Detect which cell encompasses the target text, then output its [X, Y] center coordinate. 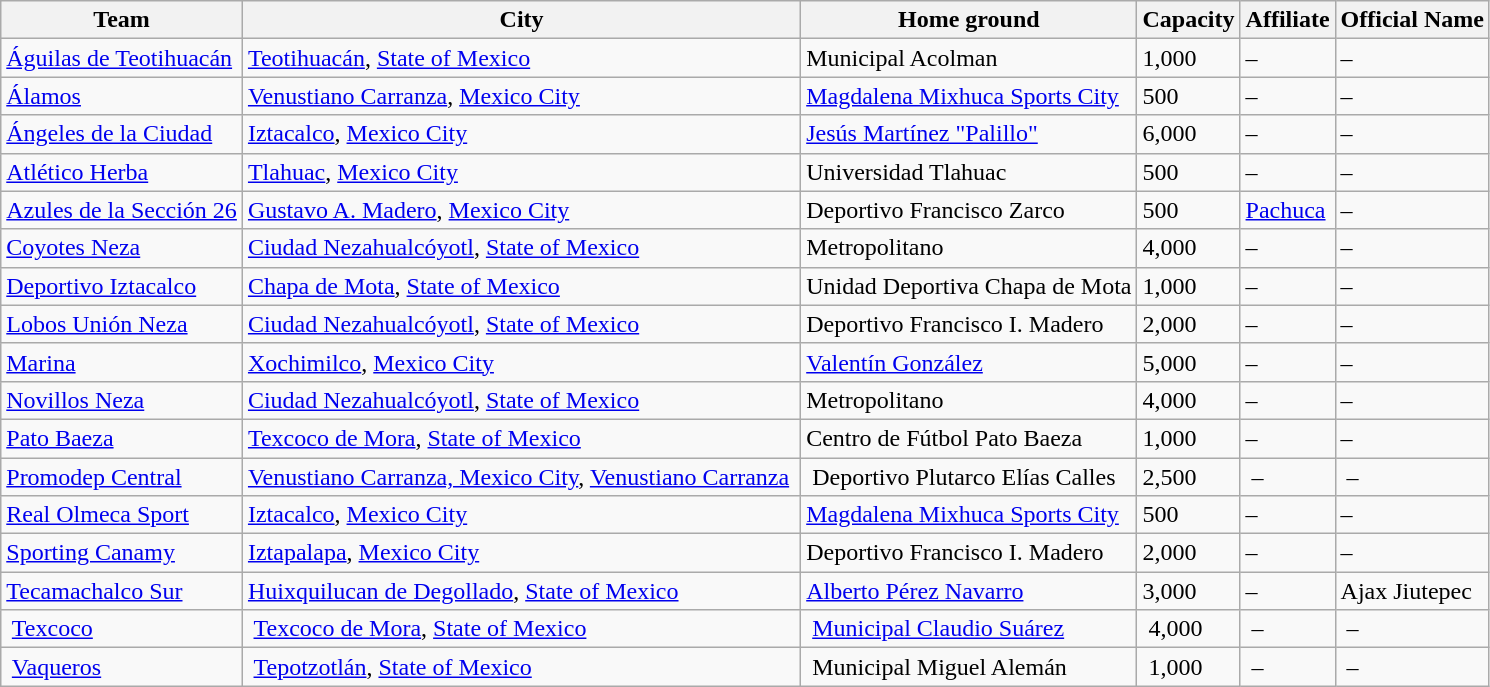
Lobos Unión Neza [122, 324]
Universidad Tlahuac [969, 172]
Deportivo Plutarco Elías Calles [969, 477]
3,000 [1188, 591]
Álamos [122, 96]
2,500 [1188, 477]
Official Name [1412, 20]
Centro de Fútbol Pato Baeza [969, 438]
5,000 [1188, 362]
City [521, 20]
Huixquilucan de Degollado, State of Mexico [521, 591]
Real Olmeca Sport [122, 515]
Affiliate [1288, 20]
Venustiano Carranza, Mexico City [521, 96]
Gustavo A. Madero, Mexico City [521, 210]
Águilas de Teotihuacán [122, 58]
Chapa de Mota, State of Mexico [521, 286]
Tepotzotlán, State of Mexico [521, 667]
Ángeles de la Ciudad [122, 134]
Jesús Martínez "Palillo" [969, 134]
Tecamachalco Sur [122, 591]
Municipal Claudio Suárez [969, 629]
Novillos Neza [122, 400]
Pato Baeza [122, 438]
Tlahuac, Mexico City [521, 172]
Marina [122, 362]
Venustiano Carranza, Mexico City, Venustiano Carranza [521, 477]
Coyotes Neza [122, 248]
Azules de la Sección 26 [122, 210]
Vaqueros [122, 667]
Teotihuacán, State of Mexico [521, 58]
Deportivo Francisco Zarco [969, 210]
Pachuca [1288, 210]
Atlético Herba [122, 172]
Texcoco [122, 629]
Ajax Jiutepec [1412, 591]
Deportivo Iztacalco [122, 286]
Iztapalapa, Mexico City [521, 553]
6,000 [1188, 134]
Xochimilco, Mexico City [521, 362]
Alberto Pérez Navarro [969, 591]
Home ground [969, 20]
Capacity [1188, 20]
Sporting Canamy [122, 553]
Promodep Central [122, 477]
Unidad Deportiva Chapa de Mota [969, 286]
Municipal Miguel Alemán [969, 667]
Valentín González [969, 362]
Municipal Acolman [969, 58]
Team [122, 20]
